Pinpoint the cell where the given text exists, returning its (X, Y) midpoint coordinate. 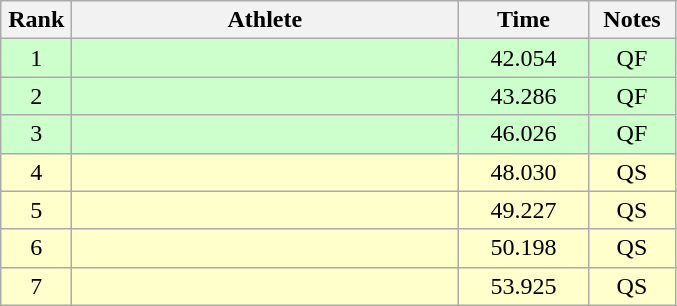
3 (36, 134)
42.054 (524, 58)
4 (36, 172)
2 (36, 96)
50.198 (524, 248)
49.227 (524, 210)
Rank (36, 20)
1 (36, 58)
Notes (632, 20)
Time (524, 20)
5 (36, 210)
43.286 (524, 96)
7 (36, 286)
53.925 (524, 286)
48.030 (524, 172)
6 (36, 248)
Athlete (265, 20)
46.026 (524, 134)
